Detect which cell encompasses the target text, then output its [X, Y] center coordinate. 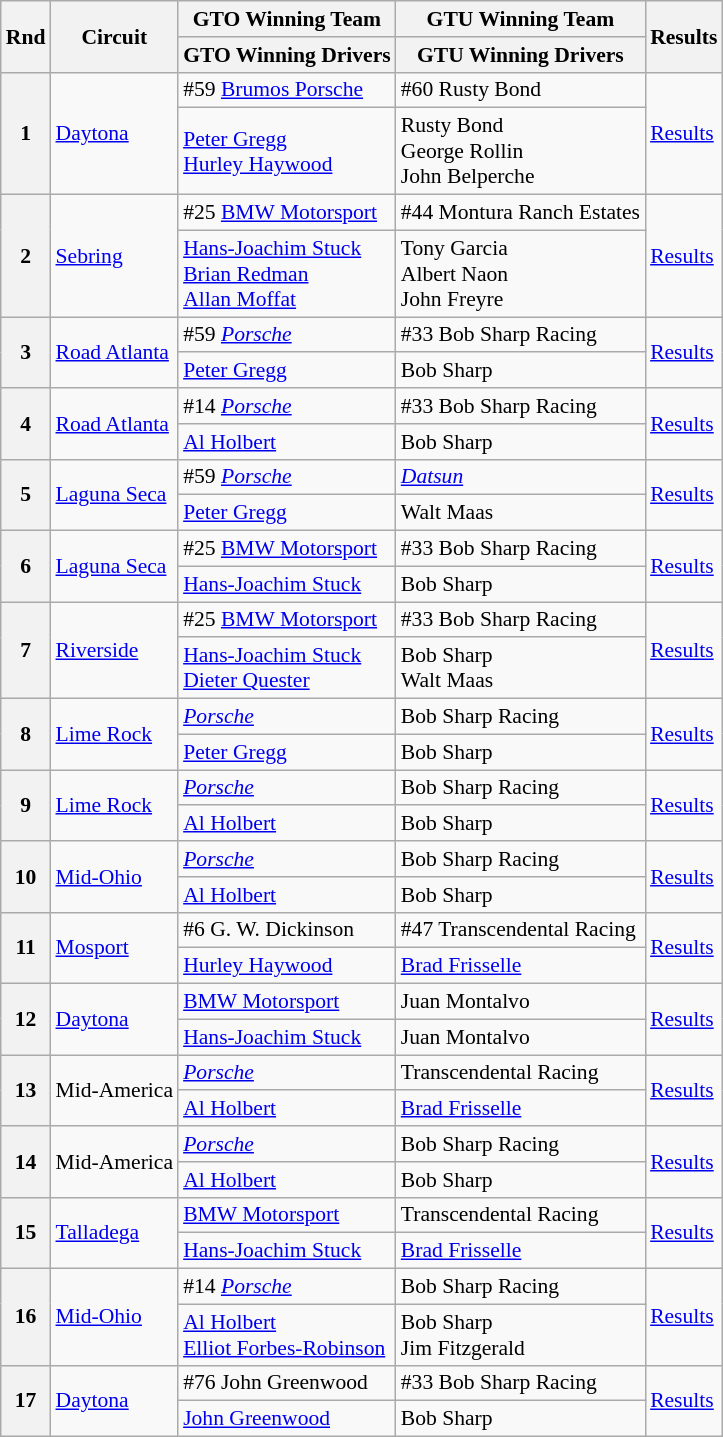
Rusty Bond George Rollin John Belperche [520, 152]
Walt Maas [520, 513]
Hans-Joachim Stuck Brian Redman Allan Moffat [287, 274]
2 [26, 256]
Rnd [26, 36]
GTO Winning Team [287, 19]
7 [26, 650]
Tony Garcia Albert Naon John Freyre [520, 274]
11 [26, 948]
Sebring [114, 256]
#59 Brumos Porsche [287, 90]
Circuit [114, 36]
#6 G. W. Dickinson [287, 930]
Datsun [520, 477]
Hans-Joachim Stuck Dieter Quester [287, 668]
15 [26, 1232]
GTU Winning Drivers [520, 55]
Mosport [114, 948]
Riverside [114, 650]
Bob Sharp Walt Maas [520, 668]
GTO Winning Drivers [287, 55]
13 [26, 1090]
9 [26, 806]
GTU Winning Team [520, 19]
4 [26, 424]
14 [26, 1162]
Talladega [114, 1232]
Peter Gregg Hurley Haywood [287, 152]
17 [26, 1400]
5 [26, 494]
#47 Transcendental Racing [520, 930]
Hurley Haywood [287, 966]
#60 Rusty Bond [520, 90]
6 [26, 566]
#76 John Greenwood [287, 1383]
8 [26, 734]
#44 Montura Ranch Estates [520, 213]
1 [26, 133]
Al Holbert Elliot Forbes-Robinson [287, 1334]
Bob Sharp Jim Fitzgerald [520, 1334]
10 [26, 876]
3 [26, 352]
16 [26, 1318]
John Greenwood [287, 1419]
12 [26, 1020]
